Return (x, y) of the center of cell containing provided text 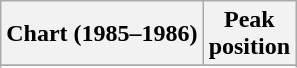
Chart (1985–1986) (102, 34)
Peak position (249, 34)
